Provide the [X, Y] coordinate of the cell's center where the given text is located.  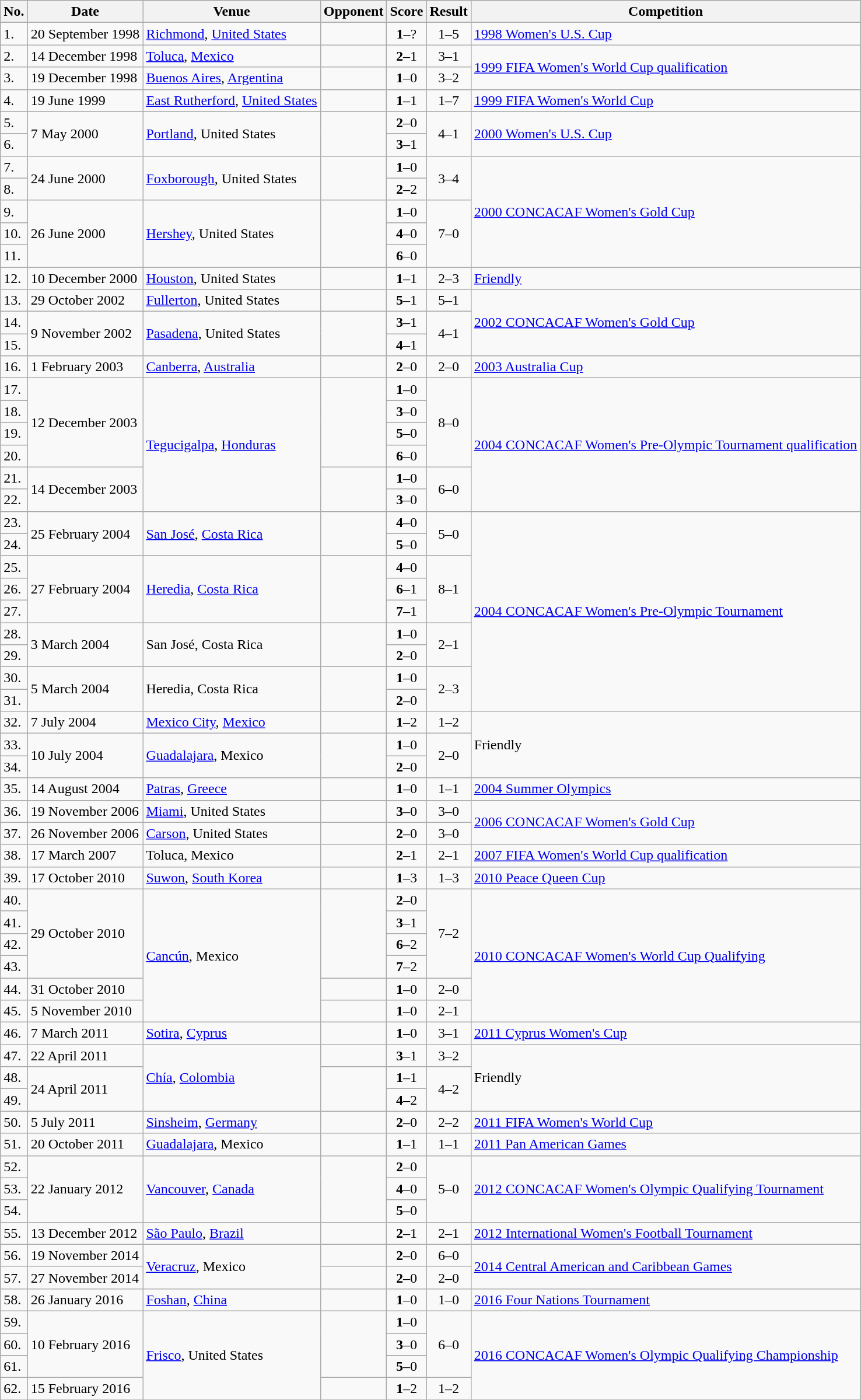
2012 International Women's Football Tournament [666, 1233]
3–4 [449, 178]
22 January 2012 [85, 1189]
19 December 1998 [85, 78]
Sinsheim, Germany [232, 1122]
21. [14, 478]
2004 CONCACAF Women's Pre-Olympic Tournament qualification [666, 445]
2016 Four Nations Tournament [666, 1300]
27 November 2014 [85, 1277]
Foshan, China [232, 1300]
2004 CONCACAF Women's Pre-Olympic Tournament [666, 612]
53. [14, 1189]
Vancouver, Canada [232, 1189]
6. [14, 145]
Sotira, Cyprus [232, 1034]
7 July 2004 [85, 722]
61. [14, 1367]
Buenos Aires, Argentina [232, 78]
37. [14, 833]
19. [14, 434]
24. [14, 544]
2006 CONCACAF Women's Gold Cup [666, 822]
38. [14, 856]
9. [14, 211]
29 October 2010 [85, 933]
60. [14, 1344]
14 December 1998 [85, 56]
1998 Women's U.S. Cup [666, 34]
5 July 2011 [85, 1122]
Tegucigalpa, Honduras [232, 445]
17. [14, 389]
8–1 [449, 589]
Suwon, South Korea [232, 878]
1–5 [449, 34]
3 March 2004 [85, 644]
7–1 [407, 611]
14. [14, 323]
9 November 2002 [85, 334]
5. [14, 123]
6–1 [407, 589]
1–? [407, 34]
31. [14, 700]
54. [14, 1211]
59. [14, 1322]
10. [14, 233]
26 January 2016 [85, 1300]
2011 Pan American Games [666, 1144]
34. [14, 767]
2007 FIFA Women's World Cup qualification [666, 856]
2003 Australia Cup [666, 367]
Cancún, Mexico [232, 955]
Foxborough, United States [232, 178]
19 June 1999 [85, 100]
2. [14, 56]
7 March 2011 [85, 1034]
46. [14, 1034]
5 November 2010 [85, 1011]
East Rutherford, United States [232, 100]
1999 FIFA Women's World Cup qualification [666, 67]
28. [14, 633]
24 April 2011 [85, 1089]
10 February 2016 [85, 1344]
56. [14, 1255]
47. [14, 1056]
25 February 2004 [85, 533]
44. [14, 989]
26 June 2000 [85, 233]
Mexico City, Mexico [232, 722]
19 November 2006 [85, 811]
32. [14, 722]
13 December 2012 [85, 1233]
27 February 2004 [85, 589]
Chía, Colombia [232, 1078]
14 December 2003 [85, 489]
41. [14, 922]
São Paulo, Brazil [232, 1233]
15 February 2016 [85, 1389]
20 September 1998 [85, 34]
2010 Peace Queen Cup [666, 878]
15. [14, 345]
2011 Cyprus Women's Cup [666, 1034]
26. [14, 589]
42. [14, 944]
52. [14, 1167]
Date [85, 12]
2014 Central American and Caribbean Games [666, 1266]
23. [14, 522]
55. [14, 1233]
2012 CONCACAF Women's Olympic Qualifying Tournament [666, 1189]
Canberra, Australia [232, 367]
12 December 2003 [85, 423]
1–7 [449, 100]
35. [14, 789]
2000 CONCACAF Women's Gold Cup [666, 211]
17 October 2010 [85, 878]
Opponent [353, 12]
57. [14, 1277]
20 October 2011 [85, 1144]
5 March 2004 [85, 689]
22 April 2011 [85, 1056]
45. [14, 1011]
27. [14, 611]
Result [449, 12]
8–0 [449, 423]
Hershey, United States [232, 233]
7–0 [449, 233]
29 October 2002 [85, 301]
Carson, United States [232, 833]
13. [14, 301]
20. [14, 456]
7. [14, 167]
Houston, United States [232, 278]
19 November 2014 [85, 1255]
2002 CONCACAF Women's Gold Cup [666, 323]
Richmond, United States [232, 34]
2000 Women's U.S. Cup [666, 134]
58. [14, 1300]
Competition [666, 12]
6–2 [407, 944]
2004 Summer Olympics [666, 789]
Score [407, 12]
No. [14, 12]
62. [14, 1389]
Pasadena, United States [232, 334]
10 July 2004 [85, 756]
Portland, United States [232, 134]
40. [14, 900]
4. [14, 100]
50. [14, 1122]
16. [14, 367]
30. [14, 678]
25. [14, 567]
22. [14, 500]
2016 CONCACAF Women's Olympic Qualifying Championship [666, 1355]
12. [14, 278]
33. [14, 745]
18. [14, 411]
36. [14, 811]
Patras, Greece [232, 789]
48. [14, 1078]
17 March 2007 [85, 856]
Fullerton, United States [232, 301]
1 February 2003 [85, 367]
31 October 2010 [85, 989]
2010 CONCACAF Women's World Cup Qualifying [666, 955]
1. [14, 34]
Miami, United States [232, 811]
14 August 2004 [85, 789]
26 November 2006 [85, 833]
3. [14, 78]
29. [14, 656]
1999 FIFA Women's World Cup [666, 100]
Veracruz, Mexico [232, 1266]
43. [14, 966]
39. [14, 878]
Frisco, United States [232, 1355]
7 May 2000 [85, 134]
8. [14, 189]
10 December 2000 [85, 278]
51. [14, 1144]
11. [14, 256]
24 June 2000 [85, 178]
49. [14, 1100]
Venue [232, 12]
2011 FIFA Women's World Cup [666, 1122]
